Pinpoint the cell where the given text exists, returning its (X, Y) midpoint coordinate. 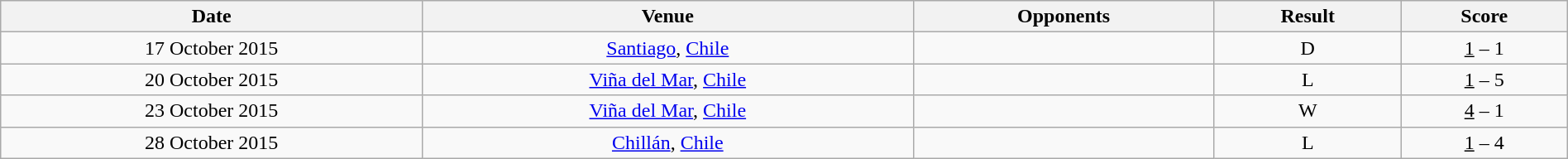
D (1307, 48)
W (1307, 111)
Result (1307, 17)
4 – 1 (1484, 111)
Santiago, Chile (668, 48)
28 October 2015 (212, 142)
17 October 2015 (212, 48)
1 – 5 (1484, 79)
Score (1484, 17)
Opponents (1064, 17)
Date (212, 17)
Venue (668, 17)
20 October 2015 (212, 79)
23 October 2015 (212, 111)
Chillán, Chile (668, 142)
1 – 4 (1484, 142)
1 – 1 (1484, 48)
